Capture the cell that displays the provided text and extract its [X, Y] central coordinate. 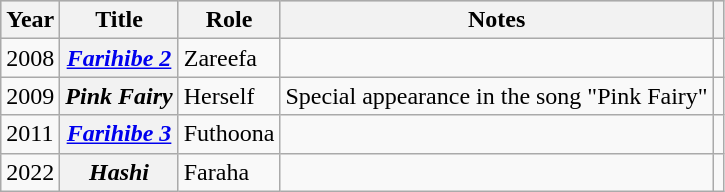
Year [30, 20]
2011 [30, 134]
Farihibe 2 [119, 58]
Hashi [119, 172]
Faraha [229, 172]
Futhoona [229, 134]
Farihibe 3 [119, 134]
Herself [229, 96]
2022 [30, 172]
Role [229, 20]
Zareefa [229, 58]
2009 [30, 96]
Special appearance in the song "Pink Fairy" [496, 96]
Notes [496, 20]
Title [119, 20]
Pink Fairy [119, 96]
2008 [30, 58]
